Locate the cell with the specified text and output its (x, y) center coordinate. 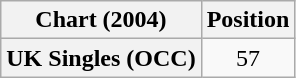
UK Singles (OCC) (101, 58)
Position (248, 20)
Chart (2004) (101, 20)
57 (248, 58)
